Identify which cell holds the provided text, then report its [X, Y] central coordinate. 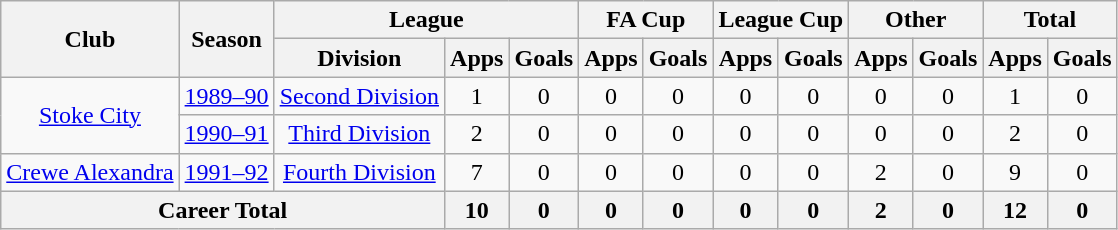
Second Division [359, 96]
Crewe Alexandra [90, 172]
1990–91 [226, 134]
Club [90, 39]
FA Cup [646, 20]
Division [359, 58]
Career Total [223, 210]
Stoke City [90, 115]
Third Division [359, 134]
League Cup [781, 20]
7 [477, 172]
Season [226, 39]
10 [477, 210]
1991–92 [226, 172]
12 [1015, 210]
Fourth Division [359, 172]
9 [1015, 172]
League [426, 20]
Total [1050, 20]
Other [916, 20]
1989–90 [226, 96]
